Search for the cell housing the specified text and yield its (x, y) center coordinate. 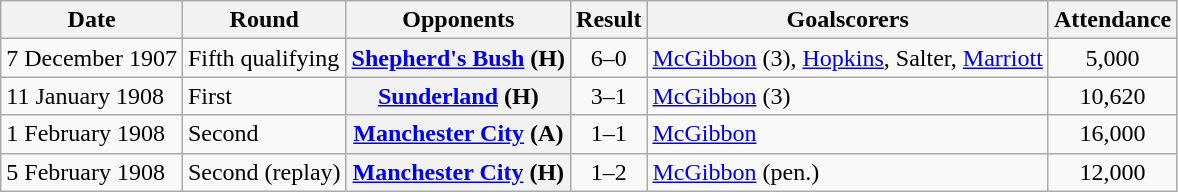
First (264, 96)
Shepherd's Bush (H) (458, 58)
McGibbon (pen.) (848, 172)
McGibbon (3), Hopkins, Salter, Marriott (848, 58)
3–1 (609, 96)
1 February 1908 (92, 134)
McGibbon (3) (848, 96)
Result (609, 20)
12,000 (1112, 172)
6–0 (609, 58)
Goalscorers (848, 20)
Date (92, 20)
Second (264, 134)
Fifth qualifying (264, 58)
1–2 (609, 172)
Opponents (458, 20)
11 January 1908 (92, 96)
Manchester City (A) (458, 134)
Second (replay) (264, 172)
7 December 1907 (92, 58)
McGibbon (848, 134)
Manchester City (H) (458, 172)
10,620 (1112, 96)
Sunderland (H) (458, 96)
5 February 1908 (92, 172)
5,000 (1112, 58)
16,000 (1112, 134)
Attendance (1112, 20)
1–1 (609, 134)
Round (264, 20)
